Output the (x, y) coordinate of the center of the cell containing the given text.  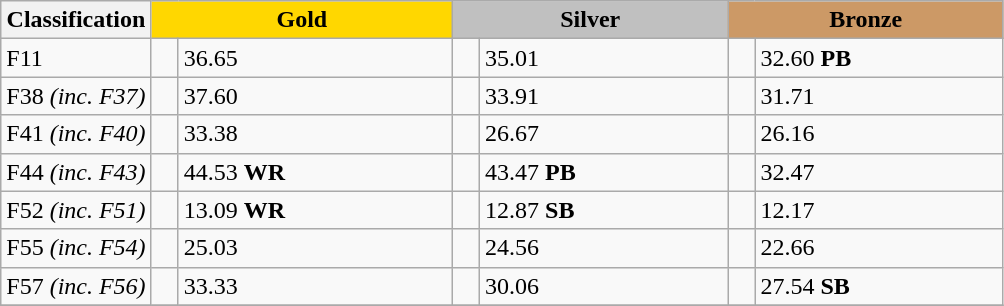
30.06 (604, 286)
31.71 (879, 96)
Classification (76, 20)
33.33 (315, 286)
44.53 WR (315, 172)
24.56 (604, 248)
32.47 (879, 172)
33.91 (604, 96)
F41 (inc. F40) (76, 134)
26.16 (879, 134)
43.47 PB (604, 172)
36.65 (315, 58)
33.38 (315, 134)
12.87 SB (604, 210)
32.60 PB (879, 58)
22.66 (879, 248)
F44 (inc. F43) (76, 172)
Bronze (866, 20)
Silver (590, 20)
F38 (inc. F37) (76, 96)
Gold (302, 20)
26.67 (604, 134)
F55 (inc. F54) (76, 248)
F57 (inc. F56) (76, 286)
F11 (76, 58)
37.60 (315, 96)
F52 (inc. F51) (76, 210)
13.09 WR (315, 210)
12.17 (879, 210)
27.54 SB (879, 286)
35.01 (604, 58)
25.03 (315, 248)
